Determine the [X, Y] coordinate at the center of the cell enclosing the given text.  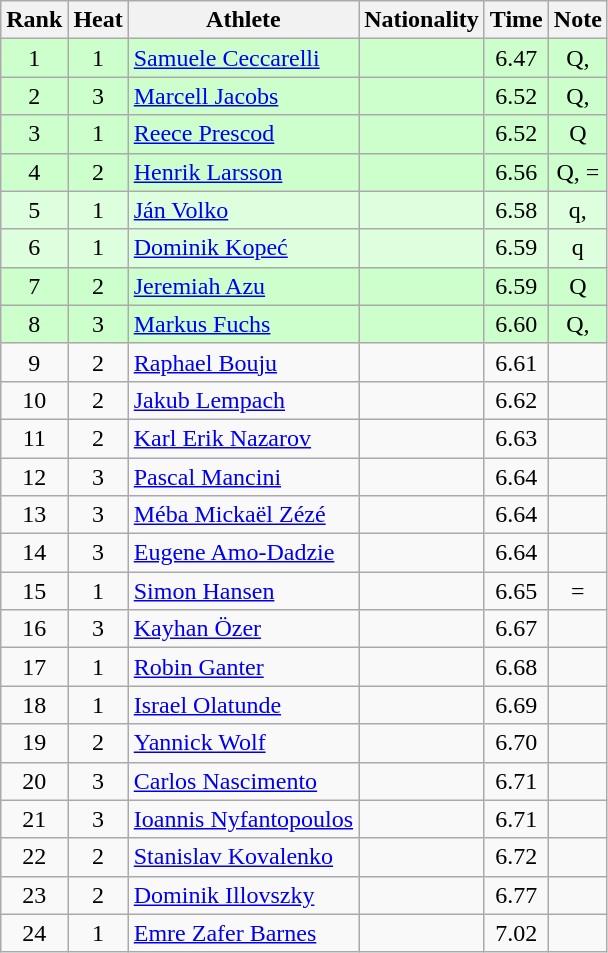
Heat [98, 20]
Markus Fuchs [243, 324]
Ján Volko [243, 210]
Jakub Lempach [243, 400]
Marcell Jacobs [243, 96]
17 [34, 667]
Karl Erik Nazarov [243, 438]
6.61 [516, 362]
Henrik Larsson [243, 172]
6.69 [516, 705]
7.02 [516, 933]
Raphael Bouju [243, 362]
6.63 [516, 438]
10 [34, 400]
23 [34, 895]
6.62 [516, 400]
6.58 [516, 210]
13 [34, 515]
12 [34, 477]
8 [34, 324]
Israel Olatunde [243, 705]
5 [34, 210]
9 [34, 362]
q [578, 248]
15 [34, 591]
Yannick Wolf [243, 743]
Reece Prescod [243, 134]
Ioannis Nyfantopoulos [243, 819]
14 [34, 553]
7 [34, 286]
6.72 [516, 857]
Emre Zafer Barnes [243, 933]
Rank [34, 20]
19 [34, 743]
Note [578, 20]
21 [34, 819]
6.56 [516, 172]
Samuele Ceccarelli [243, 58]
20 [34, 781]
Nationality [422, 20]
6 [34, 248]
6.68 [516, 667]
24 [34, 933]
16 [34, 629]
Athlete [243, 20]
q, [578, 210]
22 [34, 857]
Kayhan Özer [243, 629]
18 [34, 705]
Jeremiah Azu [243, 286]
6.47 [516, 58]
Méba Mickaël Zézé [243, 515]
6.70 [516, 743]
6.67 [516, 629]
Dominik Kopeć [243, 248]
Eugene Amo-Dadzie [243, 553]
Simon Hansen [243, 591]
4 [34, 172]
Time [516, 20]
6.60 [516, 324]
Pascal Mancini [243, 477]
Stanislav Kovalenko [243, 857]
6.65 [516, 591]
11 [34, 438]
Q, = [578, 172]
Dominik Illovszky [243, 895]
6.77 [516, 895]
Carlos Nascimento [243, 781]
Robin Ganter [243, 667]
= [578, 591]
